Extract the [X, Y] coordinate from the center of the cell holding the provided text.  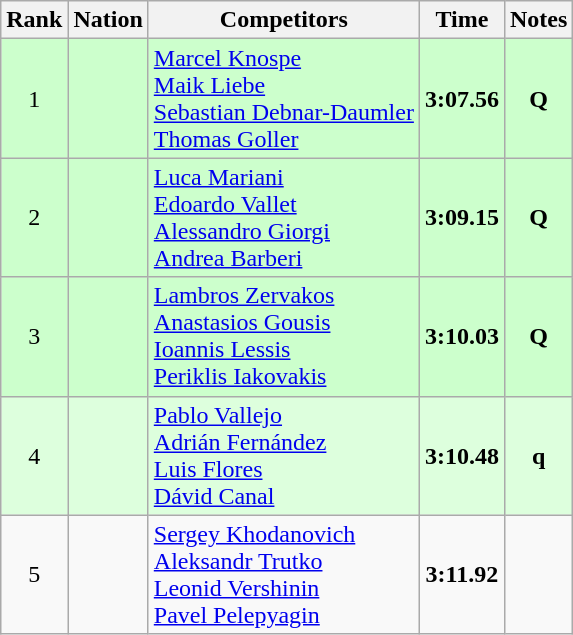
Rank [34, 20]
Luca MarianiEdoardo ValletAlessandro GiorgiAndrea Barberi [284, 218]
5 [34, 574]
3 [34, 336]
Pablo VallejoAdrián FernándezLuis FloresDávid Canal [284, 456]
4 [34, 456]
Nation [108, 20]
Sergey KhodanovichAleksandr TrutkoLeonid VershininPavel Pelepyagin [284, 574]
q [538, 456]
2 [34, 218]
Marcel KnospeMaik LiebeSebastian Debnar-DaumlerThomas Goller [284, 98]
Time [462, 20]
3:10.03 [462, 336]
1 [34, 98]
Notes [538, 20]
3:07.56 [462, 98]
3:10.48 [462, 456]
Competitors [284, 20]
Lambros ZervakosAnastasios GousisIoannis LessisPeriklis Iakovakis [284, 336]
3:11.92 [462, 574]
3:09.15 [462, 218]
